Search for the cell housing the specified text and yield its (X, Y) center coordinate. 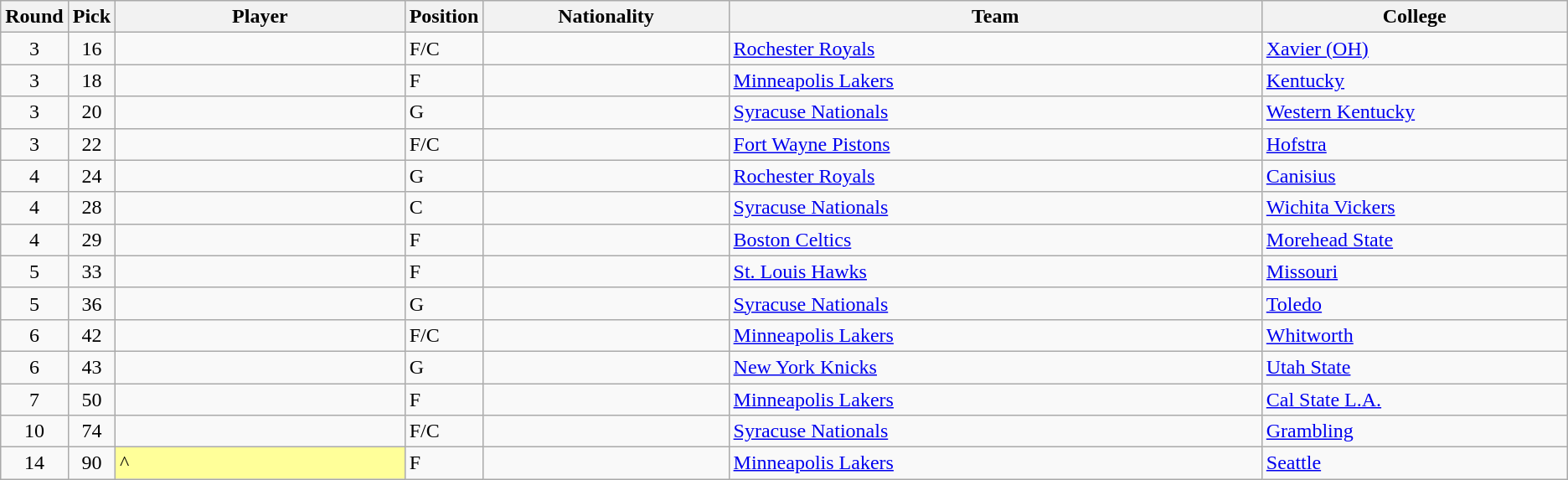
^ (260, 463)
Nationality (606, 17)
7 (34, 400)
Xavier (OH) (1414, 49)
St. Louis Hawks (995, 271)
50 (91, 400)
Utah State (1414, 367)
Toledo (1414, 303)
43 (91, 367)
College (1414, 17)
10 (34, 431)
36 (91, 303)
Western Kentucky (1414, 112)
28 (91, 208)
Fort Wayne Pistons (995, 144)
C (444, 208)
74 (91, 431)
New York Knicks (995, 367)
Wichita Vickers (1414, 208)
Canisius (1414, 176)
Boston Celtics (995, 240)
Grambling (1414, 431)
Pick (91, 17)
22 (91, 144)
Position (444, 17)
Player (260, 17)
Kentucky (1414, 80)
33 (91, 271)
Seattle (1414, 463)
Cal State L.A. (1414, 400)
90 (91, 463)
Whitworth (1414, 335)
29 (91, 240)
42 (91, 335)
18 (91, 80)
Round (34, 17)
Missouri (1414, 271)
Hofstra (1414, 144)
16 (91, 49)
Team (995, 17)
20 (91, 112)
Morehead State (1414, 240)
14 (34, 463)
24 (91, 176)
